Provide the [x, y] coordinate of the cell's center where the given text is located.  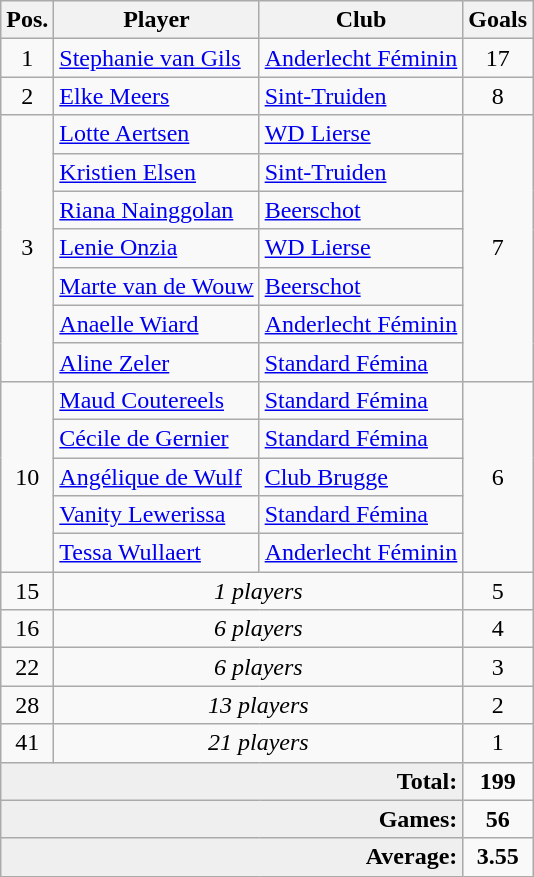
Club [361, 20]
Angélique de Wulf [156, 477]
Player [156, 20]
7 [498, 248]
Tessa Wullaert [156, 553]
10 [28, 476]
Kristien Elsen [156, 172]
Pos. [28, 20]
Lenie Onzia [156, 248]
Club Brugge [361, 477]
Goals [498, 20]
16 [28, 629]
41 [28, 743]
Vanity Lewerissa [156, 515]
1 players [258, 591]
28 [28, 705]
Games: [232, 819]
21 players [258, 743]
56 [498, 819]
3.55 [498, 857]
Cécile de Gernier [156, 438]
6 [498, 476]
8 [498, 96]
Anaelle Wiard [156, 324]
Riana Nainggolan [156, 210]
Total: [232, 781]
Marte van de Wouw [156, 286]
Aline Zeler [156, 362]
13 players [258, 705]
199 [498, 781]
Elke Meers [156, 96]
Lotte Aertsen [156, 134]
Average: [232, 857]
Stephanie van Gils [156, 58]
5 [498, 591]
4 [498, 629]
15 [28, 591]
Maud Coutereels [156, 400]
22 [28, 667]
17 [498, 58]
